Scan for the cell matching the given text and deliver its (X, Y) coordinate at center. 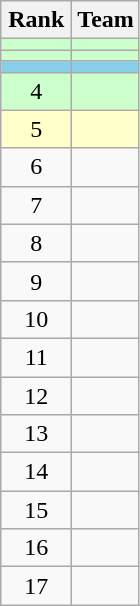
15 (36, 510)
12 (36, 395)
8 (36, 243)
Rank (36, 20)
11 (36, 357)
4 (36, 91)
9 (36, 281)
7 (36, 205)
Team (106, 20)
10 (36, 319)
17 (36, 586)
6 (36, 167)
14 (36, 472)
16 (36, 548)
13 (36, 434)
5 (36, 129)
